Determine the [X, Y] coordinate at the center of the cell enclosing the given text.  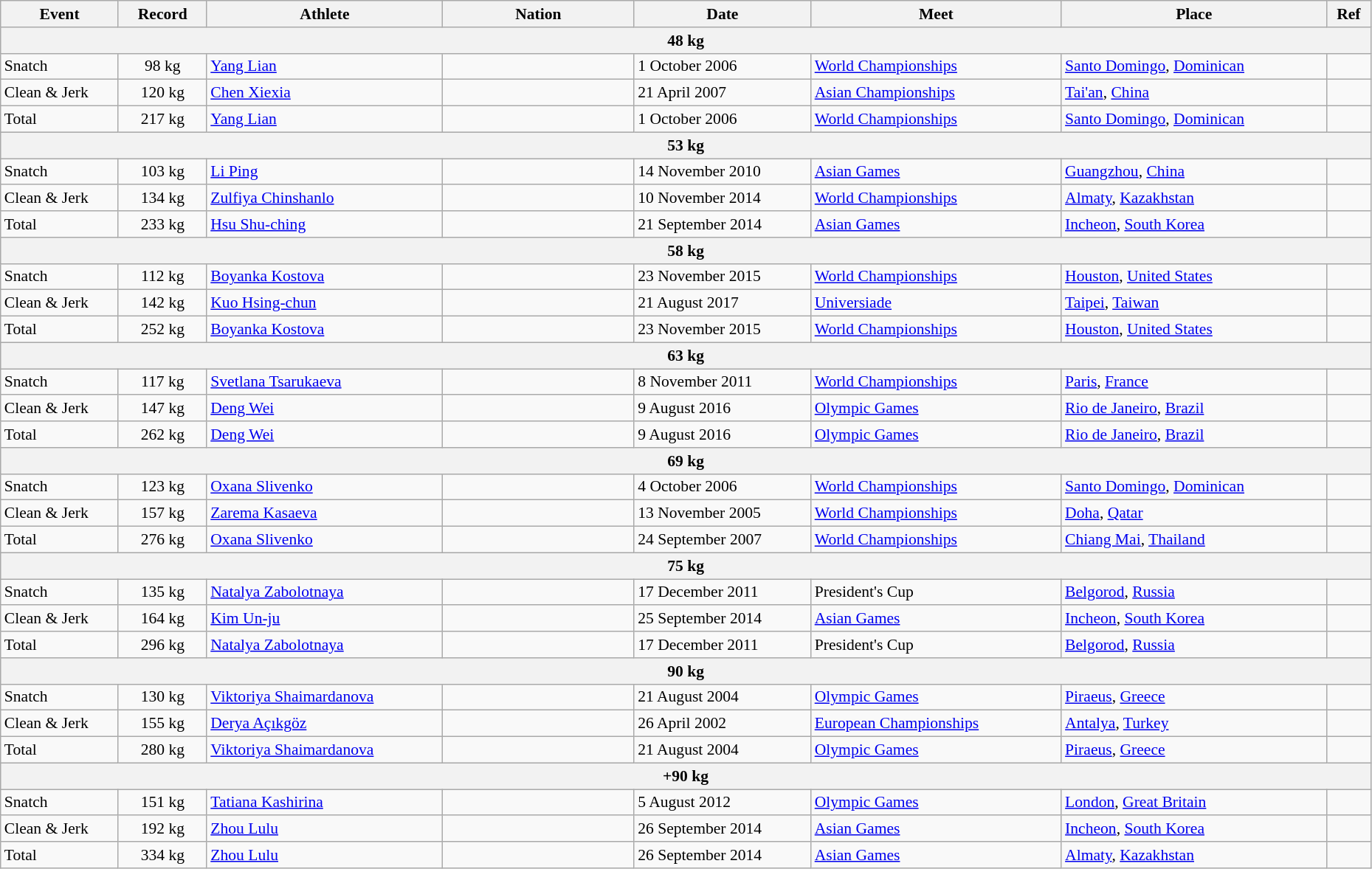
Zulfiya Chinshanlo [325, 198]
Kuo Hsing-chun [325, 303]
Universiade [936, 303]
192 kg [162, 829]
Place [1194, 14]
280 kg [162, 750]
21 August 2017 [723, 303]
Date [723, 14]
Kim Un-ju [325, 619]
4 October 2006 [723, 487]
Li Ping [325, 172]
Athlete [325, 14]
58 kg [686, 251]
14 November 2010 [723, 172]
Doha, Qatar [1194, 513]
Nation [539, 14]
134 kg [162, 198]
13 November 2005 [723, 513]
+90 kg [686, 776]
5 August 2012 [723, 803]
London, Great Britain [1194, 803]
157 kg [162, 513]
48 kg [686, 41]
217 kg [162, 120]
Meet [936, 14]
98 kg [162, 66]
Hsu Shu-ching [325, 224]
24 September 2007 [723, 540]
276 kg [162, 540]
151 kg [162, 803]
334 kg [162, 855]
Chen Xiexia [325, 93]
147 kg [162, 409]
21 April 2007 [723, 93]
25 September 2014 [723, 619]
155 kg [162, 724]
53 kg [686, 145]
296 kg [162, 645]
Paris, France [1194, 382]
252 kg [162, 330]
Guangzhou, China [1194, 172]
69 kg [686, 461]
21 September 2014 [723, 224]
Asian Championships [936, 93]
117 kg [162, 382]
Tai'an, China [1194, 93]
10 November 2014 [723, 198]
Ref [1348, 14]
262 kg [162, 434]
63 kg [686, 356]
164 kg [162, 619]
233 kg [162, 224]
8 November 2011 [723, 382]
26 April 2002 [723, 724]
112 kg [162, 277]
Record [162, 14]
Antalya, Turkey [1194, 724]
Chiang Mai, Thailand [1194, 540]
103 kg [162, 172]
130 kg [162, 697]
120 kg [162, 93]
Event [60, 14]
Derya Açıkgöz [325, 724]
European Championships [936, 724]
75 kg [686, 566]
142 kg [162, 303]
Svetlana Tsarukaeva [325, 382]
135 kg [162, 592]
Tatiana Kashirina [325, 803]
123 kg [162, 487]
Taipei, Taiwan [1194, 303]
Zarema Kasaeva [325, 513]
90 kg [686, 671]
